For the text-containing cell, return its midpoint in (x, y) coordinate format. 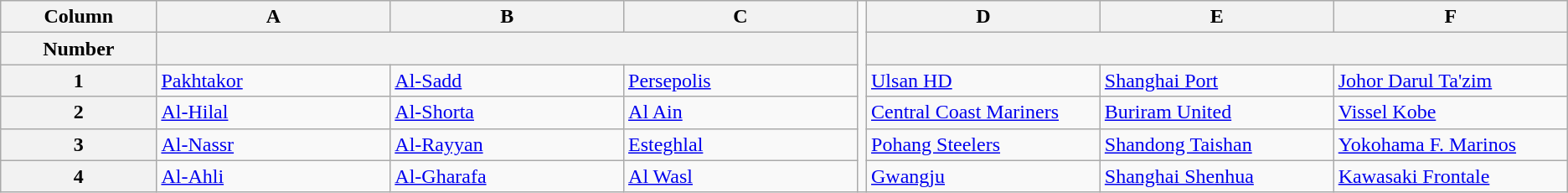
B (508, 17)
Vissel Kobe (1451, 112)
Esteghlal (740, 144)
C (740, 17)
F (1451, 17)
4 (79, 176)
Al-Nassr (273, 144)
1 (79, 81)
Gwangju (983, 176)
3 (79, 144)
Buriram United (1216, 112)
Pakhtakor (273, 81)
Al-Gharafa (508, 176)
Al-Sadd (508, 81)
Kawasaki Frontale (1451, 176)
Al-Shorta (508, 112)
Ulsan HD (983, 81)
Shandong Taishan (1216, 144)
Shanghai Shenhua (1216, 176)
Al Wasl (740, 176)
Number (79, 49)
D (983, 17)
Column (79, 17)
Yokohama F. Marinos (1451, 144)
A (273, 17)
Pohang Steelers (983, 144)
Al-Rayyan (508, 144)
Al-Hilal (273, 112)
Al-Ahli (273, 176)
Persepolis (740, 81)
Johor Darul Ta'zim (1451, 81)
2 (79, 112)
Central Coast Mariners (983, 112)
Shanghai Port (1216, 81)
Al Ain (740, 112)
E (1216, 17)
